Output the (X, Y) coordinate of the center of the cell containing the given text.  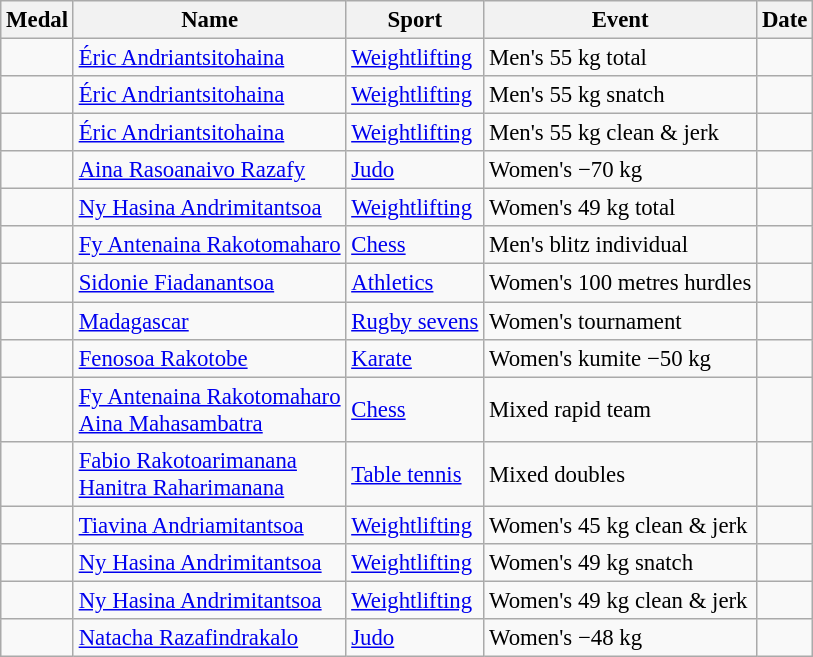
Women's −48 kg (620, 638)
Women's 49 kg total (620, 208)
Men's blitz individual (620, 245)
Mixed rapid team (620, 410)
Madagascar (210, 321)
Women's 49 kg snatch (620, 563)
Athletics (415, 283)
Mixed doubles (620, 474)
Women's tournament (620, 321)
Sidonie Fiadanantsoa (210, 283)
Natacha Razafindrakalo (210, 638)
Fy Antenaina RakotomaharoAina Mahasambatra (210, 410)
Name (210, 20)
Men's 55 kg clean & jerk (620, 133)
Women's kumite −50 kg (620, 358)
Women's 45 kg clean & jerk (620, 525)
Fabio RakotoarimananaHanitra Raharimanana (210, 474)
Table tennis (415, 474)
Rugby sevens (415, 321)
Women's −70 kg (620, 170)
Tiavina Andriamitantsoa (210, 525)
Fy Antenaina Rakotomaharo (210, 245)
Event (620, 20)
Karate (415, 358)
Men's 55 kg snatch (620, 95)
Medal (38, 20)
Date (785, 20)
Aina Rasoanaivo Razafy (210, 170)
Men's 55 kg total (620, 58)
Sport (415, 20)
Women's 49 kg clean & jerk (620, 600)
Fenosoa Rakotobe (210, 358)
Women's 100 metres hurdles (620, 283)
